Identify which cell holds the provided text, then report its (x, y) central coordinate. 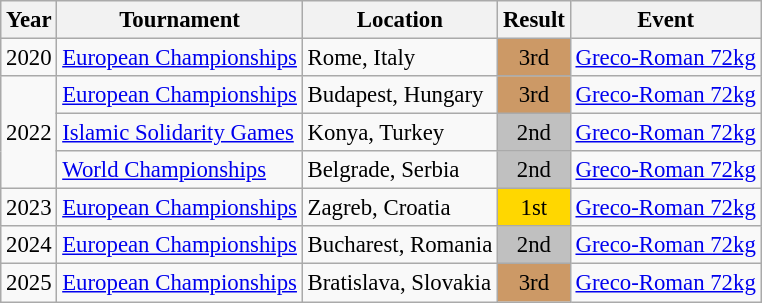
Event (666, 20)
Year (29, 20)
Tournament (180, 20)
2022 (29, 132)
Konya, Turkey (400, 133)
2025 (29, 283)
2020 (29, 58)
1st (534, 208)
2024 (29, 245)
Rome, Italy (400, 58)
Islamic Solidarity Games (180, 133)
Location (400, 20)
Bratislava, Slovakia (400, 283)
World Championships (180, 170)
Bucharest, Romania (400, 245)
Budapest, Hungary (400, 95)
Zagreb, Croatia (400, 208)
2023 (29, 208)
Belgrade, Serbia (400, 170)
Result (534, 20)
